From the cell containing the given text, extract its center point as (X, Y) coordinate. 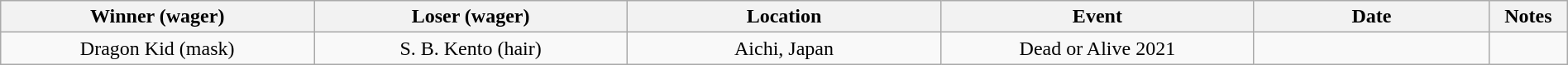
Dead or Alive 2021 (1097, 48)
Dragon Kid (mask) (157, 48)
Event (1097, 17)
Location (784, 17)
Notes (1528, 17)
S. B. Kento (hair) (471, 48)
Loser (wager) (471, 17)
Winner (wager) (157, 17)
Date (1371, 17)
Aichi, Japan (784, 48)
